Identify which cell holds the provided text, then report its (X, Y) central coordinate. 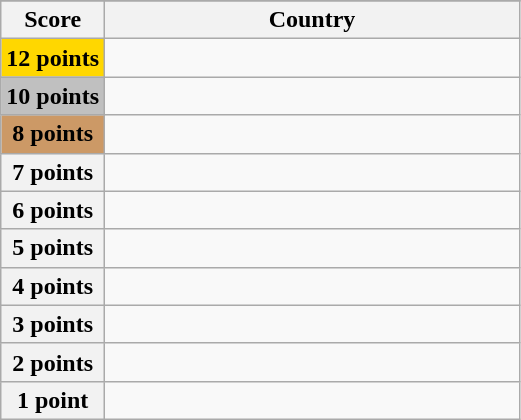
4 points (53, 286)
7 points (53, 172)
5 points (53, 248)
2 points (53, 362)
Country (312, 20)
1 point (53, 400)
3 points (53, 324)
10 points (53, 96)
12 points (53, 58)
Score (53, 20)
8 points (53, 134)
6 points (53, 210)
